Locate the cell with the specified text and output its [x, y] center coordinate. 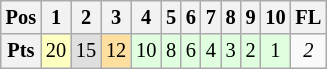
12 [116, 51]
FL [308, 17]
5 [171, 17]
9 [251, 17]
7 [211, 17]
15 [86, 51]
Pts [21, 51]
20 [56, 51]
Pos [21, 17]
